Search for the cell housing the specified text and yield its (X, Y) center coordinate. 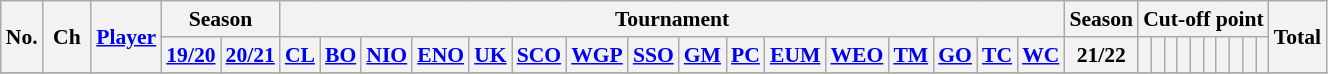
TM (910, 55)
19/20 (190, 55)
Total (1298, 36)
20/21 (250, 55)
SSO (654, 55)
CL (300, 55)
Player (126, 36)
21/22 (1101, 55)
SCO (540, 55)
EUM (795, 55)
GM (702, 55)
WEO (856, 55)
PC (746, 55)
UK (490, 55)
GO (955, 55)
ENO (440, 55)
Ch (68, 36)
No. (22, 36)
Tournament (672, 19)
BO (340, 55)
WC (1040, 55)
TC (997, 55)
Cut-off point (1204, 19)
NIO (386, 55)
WGP (597, 55)
